Identify which cell holds the provided text, then report its (x, y) central coordinate. 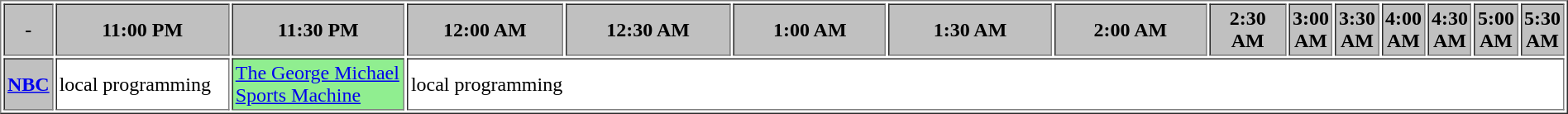
1:00 AM (810, 30)
1:30 AM (969, 30)
- (28, 30)
3:30 AM (1356, 30)
12:30 AM (648, 30)
12:00 AM (485, 30)
11:30 PM (318, 30)
11:00 PM (142, 30)
4:30 AM (1449, 30)
5:00 AM (1495, 30)
4:00 AM (1403, 30)
2:30 AM (1248, 30)
NBC (28, 84)
2:00 AM (1131, 30)
The George Michael Sports Machine (318, 84)
5:30 AM (1542, 30)
3:00 AM (1310, 30)
